Return the [x, y] coordinate for the center point of the cell that contains the specified text.  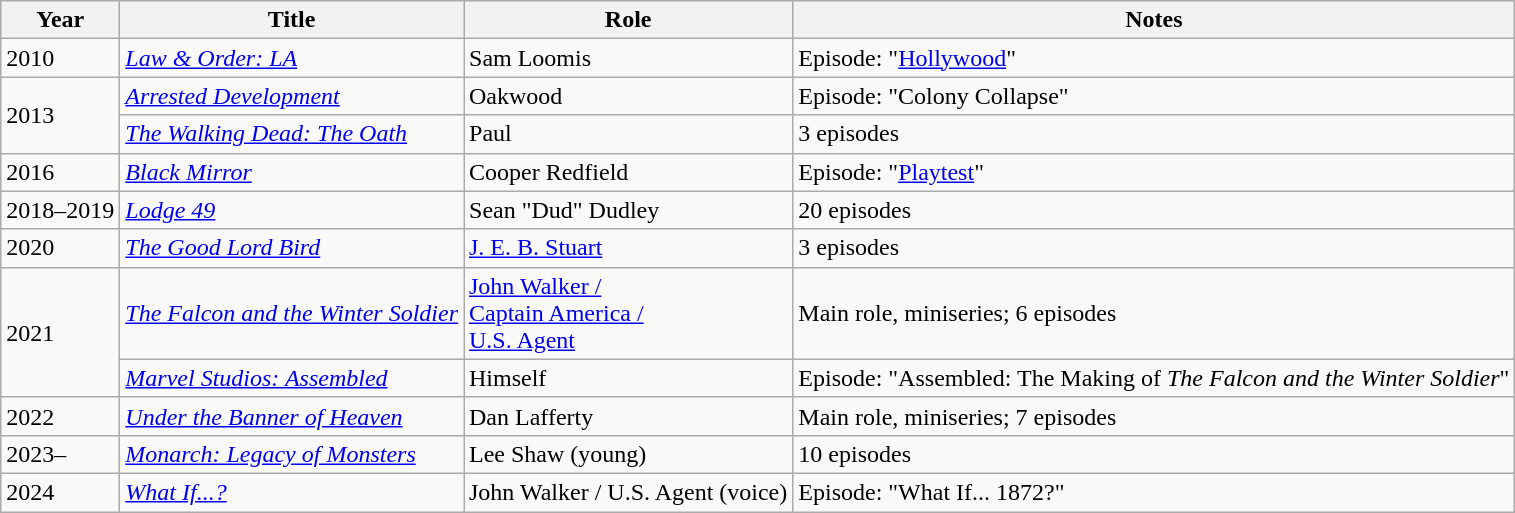
10 episodes [1154, 454]
Role [628, 20]
Main role, miniseries; 6 episodes [1154, 313]
Lee Shaw (young) [628, 454]
Episode: "What If... 1872?" [1154, 492]
Monarch: Legacy of Monsters [292, 454]
Episode: "Colony Collapse" [1154, 96]
Episode: "Playtest" [1154, 172]
Oakwood [628, 96]
2016 [60, 172]
Dan Lafferty [628, 416]
Arrested Development [292, 96]
Cooper Redfield [628, 172]
Black Mirror [292, 172]
Title [292, 20]
The Good Lord Bird [292, 248]
Under the Banner of Heaven [292, 416]
2024 [60, 492]
2020 [60, 248]
Paul [628, 134]
2021 [60, 332]
Main role, miniseries; 7 episodes [1154, 416]
What If...? [292, 492]
Notes [1154, 20]
John Walker / U.S. Agent (voice) [628, 492]
Episode: "Assembled: The Making of The Falcon and the Winter Soldier" [1154, 378]
2013 [60, 115]
Himself [628, 378]
Year [60, 20]
The Walking Dead: The Oath [292, 134]
Lodge 49 [292, 210]
Sean "Dud" Dudley [628, 210]
2022 [60, 416]
The Falcon and the Winter Soldier [292, 313]
Sam Loomis [628, 58]
Law & Order: LA [292, 58]
20 episodes [1154, 210]
John Walker / Captain America / U.S. Agent [628, 313]
Marvel Studios: Assembled [292, 378]
2018–2019 [60, 210]
2010 [60, 58]
2023– [60, 454]
Episode: "Hollywood" [1154, 58]
J. E. B. Stuart [628, 248]
